Extract the [X, Y] coordinate from the center of the cell holding the provided text.  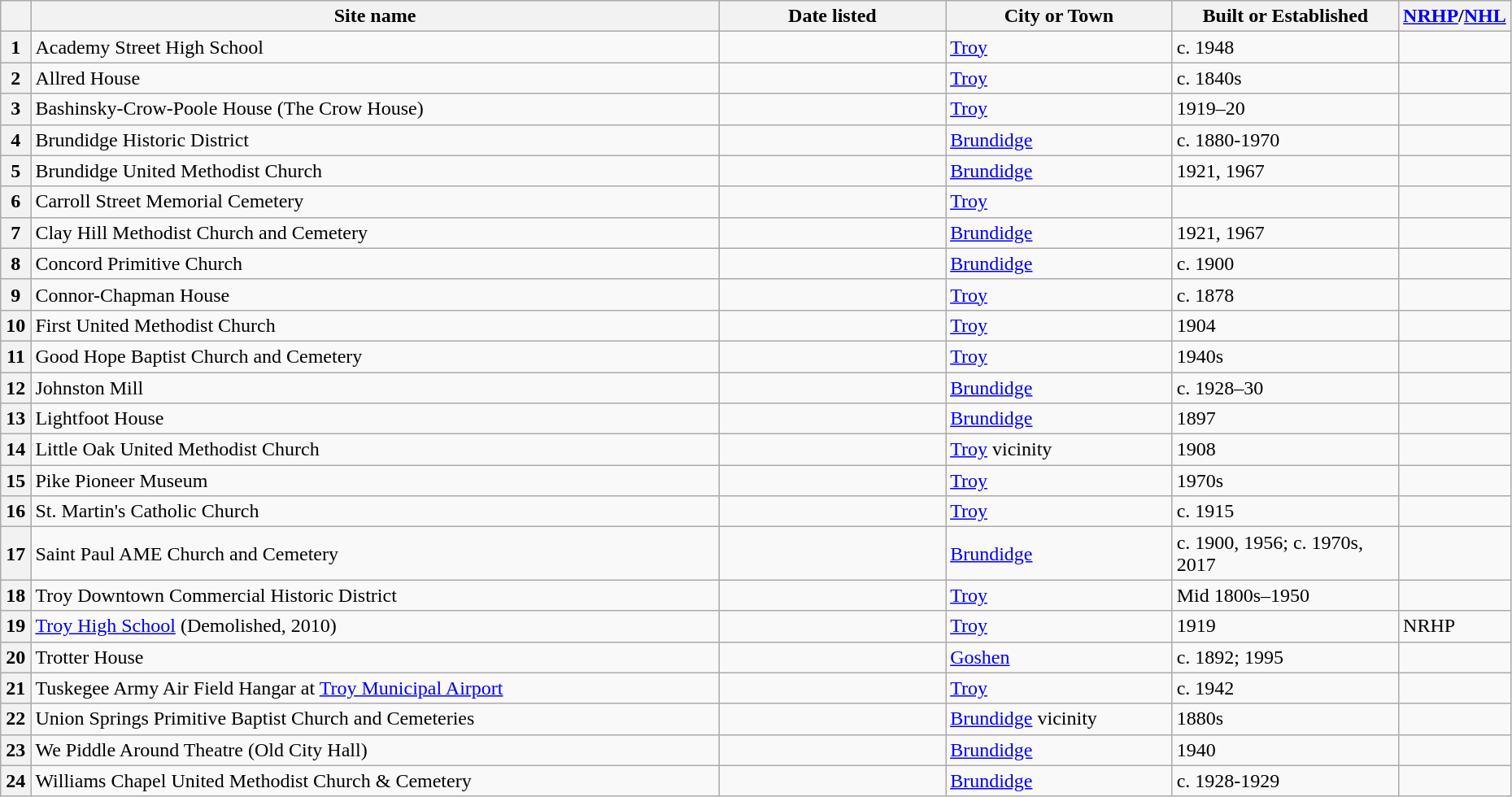
1897 [1285, 419]
Date listed [832, 16]
We Piddle Around Theatre (Old City Hall) [375, 750]
10 [16, 325]
13 [16, 419]
1919–20 [1285, 109]
Carroll Street Memorial Cemetery [375, 202]
Troy High School (Demolished, 2010) [375, 626]
1940 [1285, 750]
20 [16, 657]
c. 1928–30 [1285, 388]
Union Springs Primitive Baptist Church and Cemeteries [375, 719]
Concord Primitive Church [375, 263]
Lightfoot House [375, 419]
Johnston Mill [375, 388]
1908 [1285, 450]
Bashinsky-Crow-Poole House (The Crow House) [375, 109]
1970s [1285, 481]
Academy Street High School [375, 47]
c. 1915 [1285, 512]
Trotter House [375, 657]
c. 1948 [1285, 47]
Troy Downtown Commercial Historic District [375, 595]
Saint Paul AME Church and Cemetery [375, 553]
St. Martin's Catholic Church [375, 512]
11 [16, 356]
Goshen [1059, 657]
14 [16, 450]
Good Hope Baptist Church and Cemetery [375, 356]
16 [16, 512]
Little Oak United Methodist Church [375, 450]
NRHP/NHL [1455, 16]
Brundidge vicinity [1059, 719]
Clay Hill Methodist Church and Cemetery [375, 233]
24 [16, 781]
6 [16, 202]
c. 1880-1970 [1285, 140]
15 [16, 481]
Brundidge Historic District [375, 140]
Tuskegee Army Air Field Hangar at Troy Municipal Airport [375, 688]
17 [16, 553]
Site name [375, 16]
c. 1878 [1285, 294]
1919 [1285, 626]
1904 [1285, 325]
4 [16, 140]
8 [16, 263]
c. 1928-1929 [1285, 781]
City or Town [1059, 16]
NRHP [1455, 626]
Connor-Chapman House [375, 294]
First United Methodist Church [375, 325]
Built or Established [1285, 16]
Troy vicinity [1059, 450]
22 [16, 719]
7 [16, 233]
c. 1892; 1995 [1285, 657]
Brundidge United Methodist Church [375, 171]
23 [16, 750]
1 [16, 47]
c. 1900, 1956; c. 1970s, 2017 [1285, 553]
1940s [1285, 356]
12 [16, 388]
1880s [1285, 719]
5 [16, 171]
Allred House [375, 78]
c. 1942 [1285, 688]
3 [16, 109]
Pike Pioneer Museum [375, 481]
18 [16, 595]
Williams Chapel United Methodist Church & Cemetery [375, 781]
9 [16, 294]
21 [16, 688]
19 [16, 626]
c. 1900 [1285, 263]
c. 1840s [1285, 78]
2 [16, 78]
Mid 1800s–1950 [1285, 595]
